From the cell containing the given text, extract its center point as (X, Y) coordinate. 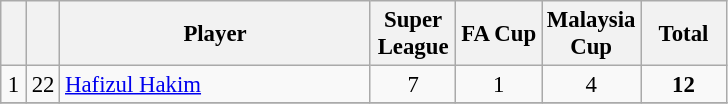
Player (216, 34)
Malaysia Cup (592, 34)
Total (684, 34)
12 (684, 85)
Super League (413, 34)
7 (413, 85)
4 (592, 85)
Hafizul Hakim (216, 85)
22 (42, 85)
FA Cup (499, 34)
